Return the [X, Y] coordinate for the center point of the cell that contains the specified text.  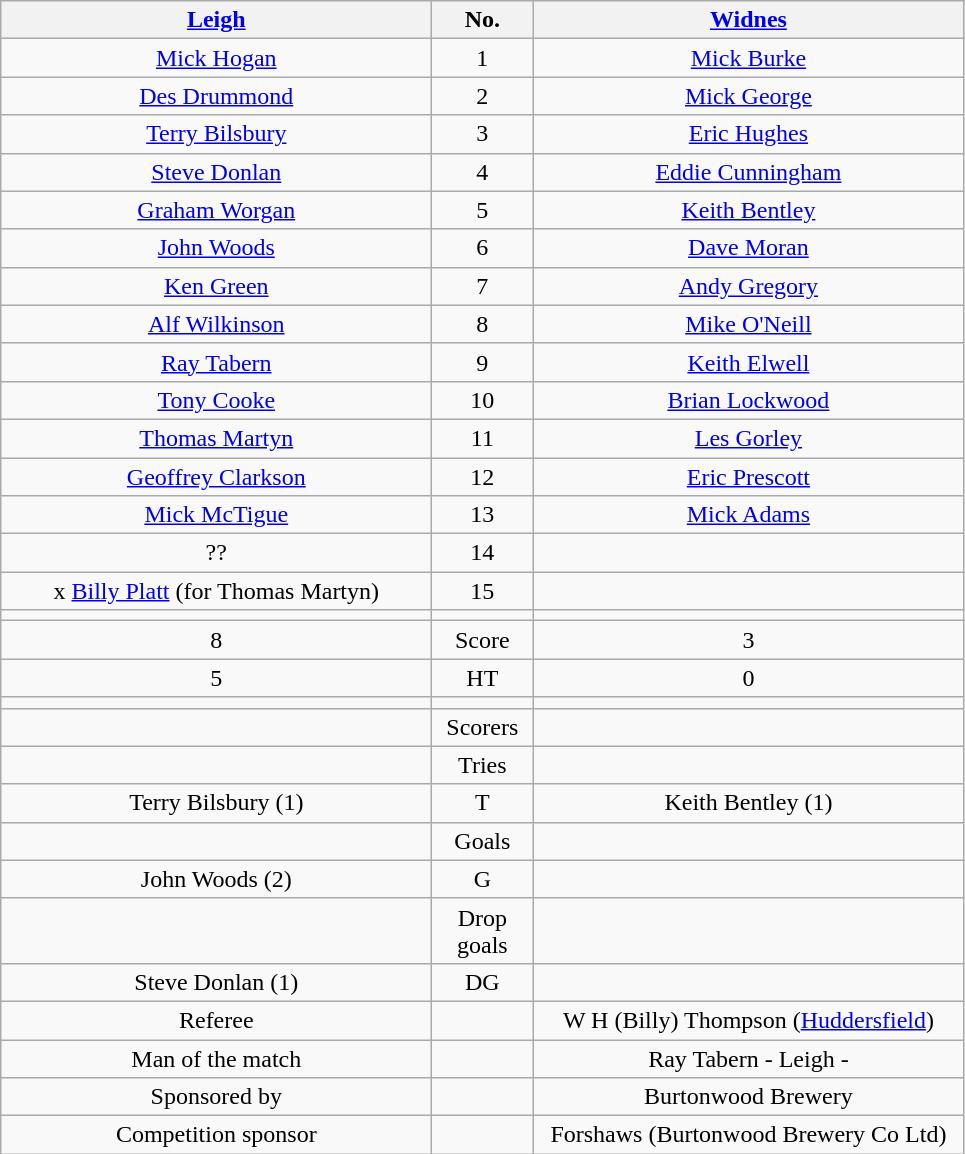
?? [216, 553]
Steve Donlan [216, 172]
Referee [216, 1020]
1 [482, 58]
Eric Hughes [748, 134]
Scorers [482, 727]
Keith Elwell [748, 362]
0 [748, 678]
15 [482, 591]
Man of the match [216, 1059]
Keith Bentley (1) [748, 803]
10 [482, 400]
Mick McTigue [216, 515]
Des Drummond [216, 96]
John Woods [216, 248]
Ken Green [216, 286]
Mick Hogan [216, 58]
Keith Bentley [748, 210]
Thomas Martyn [216, 438]
Ray Tabern - Leigh - [748, 1059]
Dave Moran [748, 248]
Score [482, 640]
Tony Cooke [216, 400]
T [482, 803]
Graham Worgan [216, 210]
14 [482, 553]
Eddie Cunningham [748, 172]
Mick Adams [748, 515]
Tries [482, 765]
Sponsored by [216, 1097]
13 [482, 515]
John Woods (2) [216, 879]
Terry Bilsbury (1) [216, 803]
G [482, 879]
Leigh [216, 20]
Andy Gregory [748, 286]
Brian Lockwood [748, 400]
4 [482, 172]
2 [482, 96]
Widnes [748, 20]
W H (Billy) Thompson (Huddersfield) [748, 1020]
Competition sponsor [216, 1135]
Geoffrey Clarkson [216, 477]
Alf Wilkinson [216, 324]
x Billy Platt (for Thomas Martyn) [216, 591]
Eric Prescott [748, 477]
Burtonwood Brewery [748, 1097]
Mike O'Neill [748, 324]
Mick George [748, 96]
Les Gorley [748, 438]
Goals [482, 841]
DG [482, 982]
Drop goals [482, 930]
7 [482, 286]
No. [482, 20]
Mick Burke [748, 58]
11 [482, 438]
Forshaws (Burtonwood Brewery Co Ltd) [748, 1135]
Ray Tabern [216, 362]
12 [482, 477]
6 [482, 248]
9 [482, 362]
Terry Bilsbury [216, 134]
HT [482, 678]
Steve Donlan (1) [216, 982]
